Locate the cell with the specified text and output its (X, Y) center coordinate. 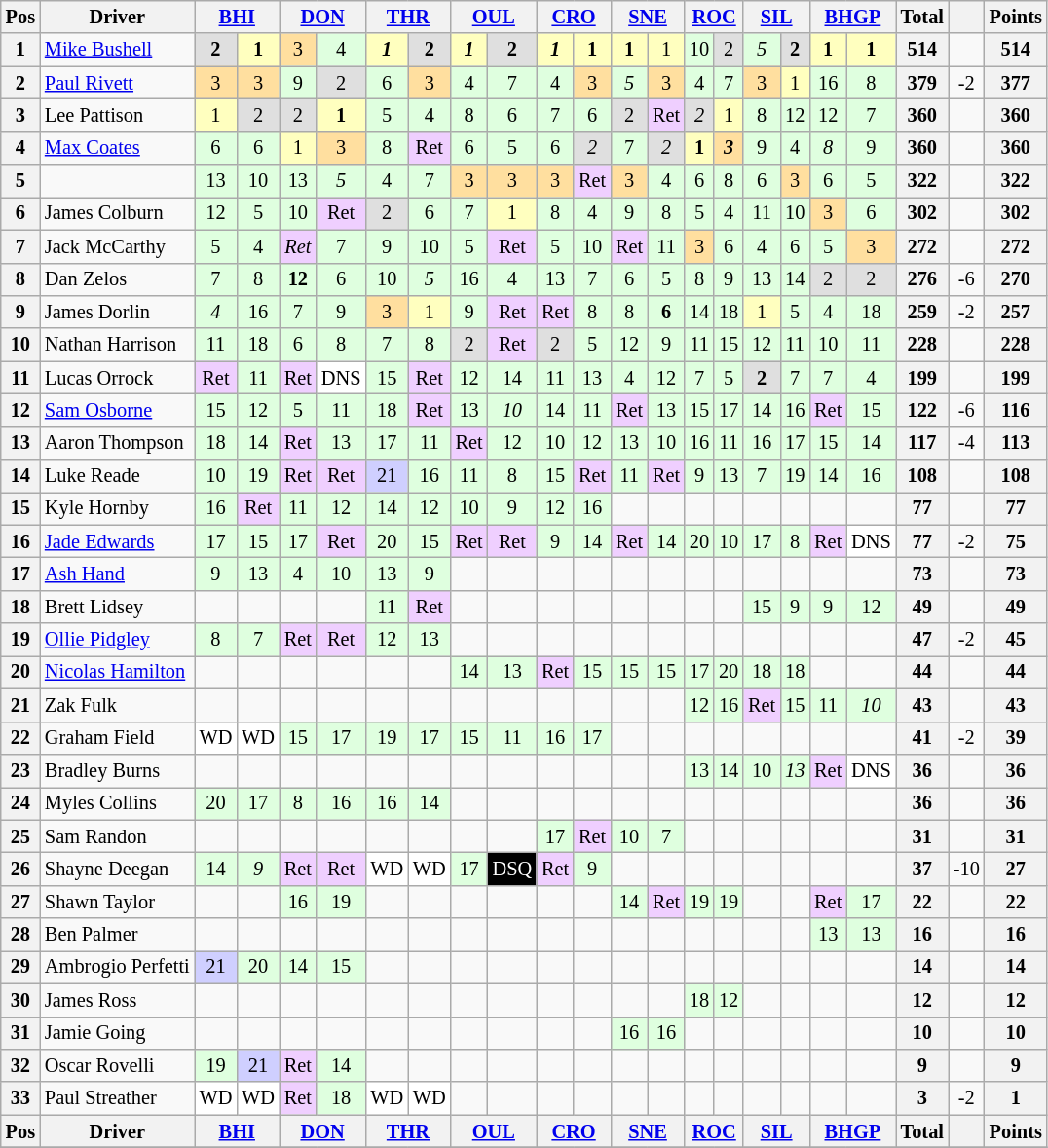
Ambrogio Perfetti (117, 967)
Ben Palmer (117, 935)
James Colburn (117, 213)
Jade Edwards (117, 541)
Lucas Orrock (117, 378)
32 (20, 1065)
Zak Fulk (117, 705)
28 (20, 935)
377 (1016, 83)
Shayne Deegan (117, 869)
Brett Lidsey (117, 607)
Nathan Harrison (117, 345)
Lee Pattison (117, 115)
Graham Field (117, 738)
37 (922, 869)
Nicolas Hamilton (117, 672)
113 (1016, 443)
122 (922, 410)
Max Coates (117, 148)
23 (20, 770)
James Ross (117, 1000)
116 (1016, 410)
Bradley Burns (117, 770)
Paul Rivett (117, 83)
30 (20, 1000)
Dan Zelos (117, 279)
Luke Reade (117, 476)
259 (922, 312)
-10 (966, 869)
270 (1016, 279)
276 (922, 279)
Oscar Rovelli (117, 1065)
Sam Osborne (117, 410)
Myles Collins (117, 803)
Ash Hand (117, 574)
25 (20, 836)
Jamie Going (117, 1033)
Ollie Pidgley (117, 640)
379 (922, 83)
Sam Randon (117, 836)
29 (20, 967)
Jack McCarthy (117, 246)
257 (1016, 312)
47 (922, 640)
Shawn Taylor (117, 902)
45 (1016, 640)
39 (1016, 738)
33 (20, 1098)
41 (922, 738)
75 (1016, 541)
Mike Bushell (117, 50)
117 (922, 443)
-4 (966, 443)
24 (20, 803)
Paul Streather (117, 1098)
Kyle Hornby (117, 508)
Aaron Thompson (117, 443)
DSQ (512, 869)
26 (20, 869)
James Dorlin (117, 312)
